Find where the given text appears and provide that cell's center as [X, Y] coordinate. 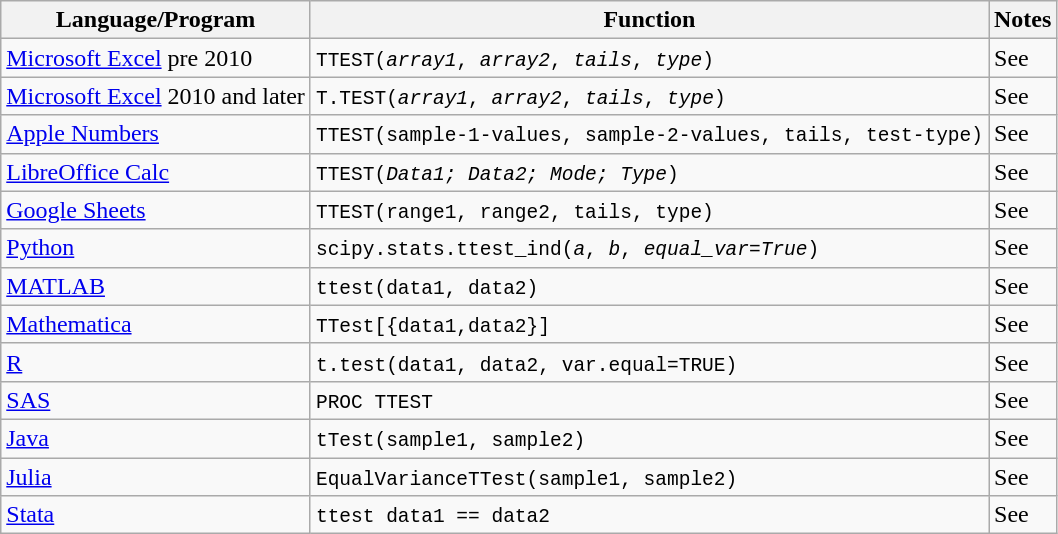
ttest data1 == data2 [649, 515]
EqualVarianceTTest(sample1, sample2) [649, 477]
T.TEST(array1, array2, tails, type) [649, 96]
tTest(sample1, sample2) [649, 438]
Function [649, 20]
TTEST(range1, range2, tails, type) [649, 210]
Language/Program [156, 20]
TTest[{data1,data2}] [649, 324]
scipy.stats.ttest_ind(a, b, equal_var=True) [649, 248]
Microsoft Excel pre 2010 [156, 58]
MATLAB [156, 286]
Stata [156, 515]
LibreOffice Calc [156, 172]
Java [156, 438]
Apple Numbers [156, 134]
TTEST(sample-1-values, sample-2-values, tails, test-type) [649, 134]
Python [156, 248]
Notes [1022, 20]
TTEST(array1, array2, tails, type) [649, 58]
Google Sheets [156, 210]
PROC TTEST [649, 400]
R [156, 362]
Mathematica [156, 324]
Microsoft Excel 2010 and later [156, 96]
SAS [156, 400]
t.test(data1, data2, var.equal=TRUE) [649, 362]
ttest(data1, data2) [649, 286]
TTEST(Data1; Data2; Mode; Type) [649, 172]
Julia [156, 477]
